Provide the [x, y] coordinate of the cell's center where the given text is located.  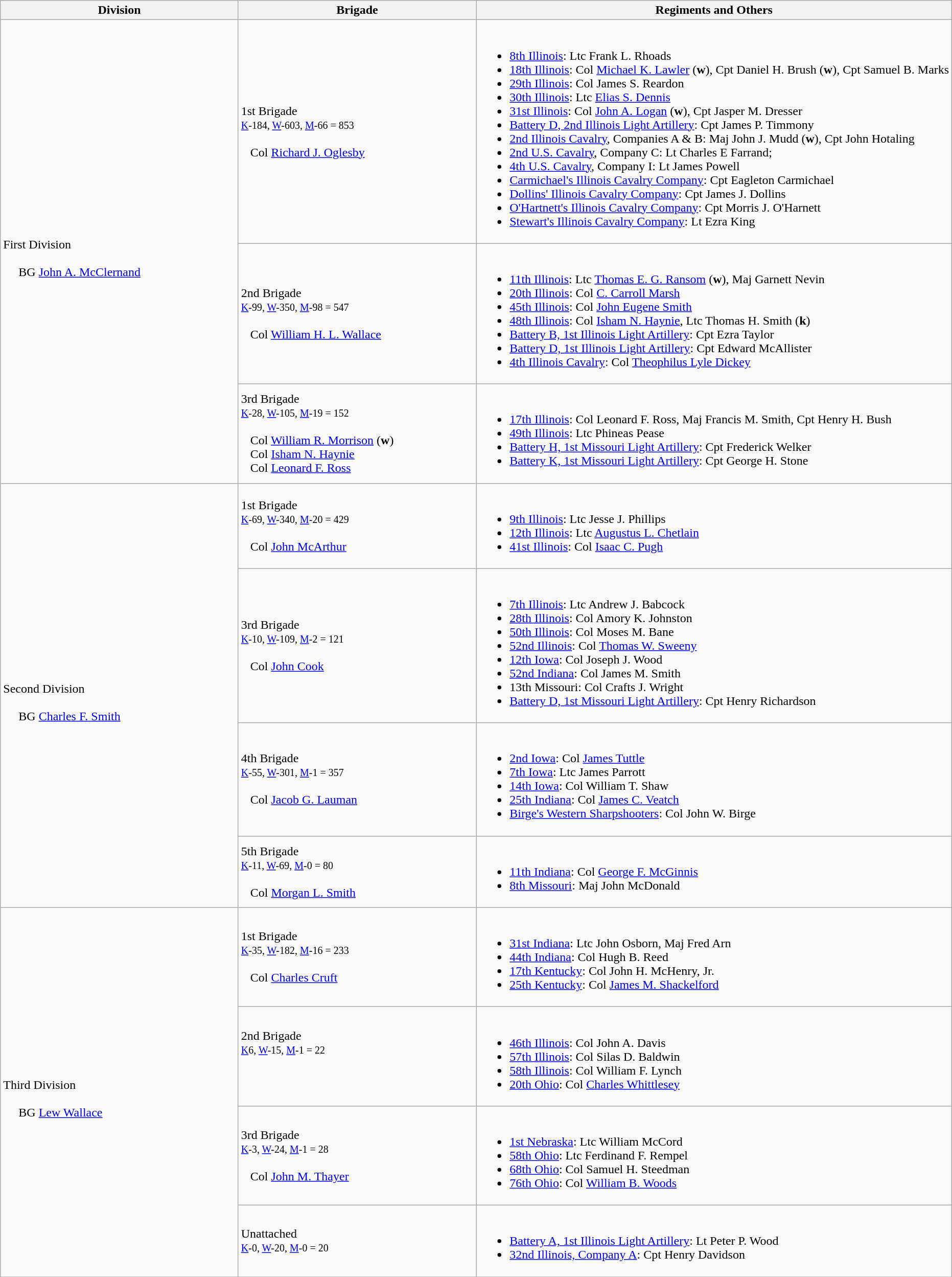
46th Illinois: Col John A. Davis57th Illinois: Col Silas D. Baldwin58th Illinois: Col William F. Lynch20th Ohio: Col Charles Whittlesey [714, 1056]
Battery A, 1st Illinois Light Artillery: Lt Peter P. Wood32nd Illinois, Company A: Cpt Henry Davidson [714, 1241]
4th BrigadeK-55, W-301, M-1 = 357 Col Jacob G. Lauman [357, 779]
3rd BrigadeK-10, W-109, M-2 = 121 Col John Cook [357, 646]
11th Indiana: Col George F. McGinnis8th Missouri: Maj John McDonald [714, 872]
Regiments and Others [714, 10]
9th Illinois: Ltc Jesse J. Phillips12th Illinois: Ltc Augustus L. Chetlain41st Illinois: Col Isaac C. Pugh [714, 526]
2nd BrigadeK-99, W-350, M-98 = 547 Col William H. L. Wallace [357, 314]
2nd BrigadeK6, W-15, M-1 = 22 [357, 1056]
1st Nebraska: Ltc William McCord58th Ohio: Ltc Ferdinand F. Rempel68th Ohio: Col Samuel H. Steedman76th Ohio: Col William B. Woods [714, 1155]
Second Division BG Charles F. Smith [120, 695]
1st BrigadeK-184, W-603, M-66 = 853 Col Richard J. Oglesby [357, 132]
1st BrigadeK-69, W-340, M-20 = 429 Col John McArthur [357, 526]
Brigade [357, 10]
UnattachedK-0, W-20, M-0 = 20 [357, 1241]
Division [120, 10]
5th BrigadeK-11, W-69, M-0 = 80 Col Morgan L. Smith [357, 872]
First Division BG John A. McClernand [120, 252]
3rd BrigadeK-28, W-105, M-19 = 152 Col William R. Morrison (w) Col Isham N. Haynie Col Leonard F. Ross [357, 434]
1st BrigadeK-35, W-182, M-16 = 233 Col Charles Cruft [357, 957]
3rd BrigadeK-3, W-24, M-1 = 28 Col John M. Thayer [357, 1155]
Third Division BG Lew Wallace [120, 1092]
